Search for the cell housing the specified text and yield its (x, y) center coordinate. 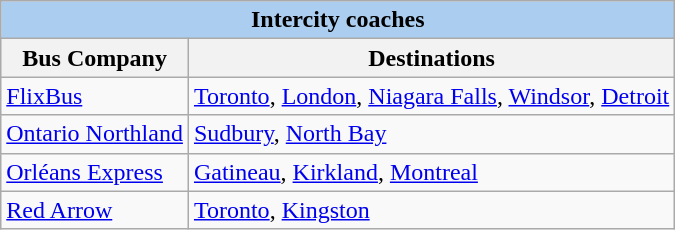
Red Arrow (95, 210)
Toronto, Kingston (431, 210)
Bus Company (95, 58)
Orléans Express (95, 172)
Destinations (431, 58)
Intercity coaches (338, 20)
Ontario Northland (95, 134)
FlixBus (95, 96)
Toronto, London, Niagara Falls, Windsor, Detroit (431, 96)
Gatineau, Kirkland, Montreal (431, 172)
Sudbury, North Bay (431, 134)
